Determine the (x, y) coordinate at the center of the cell enclosing the given text.  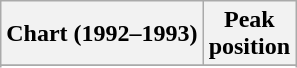
Chart (1992–1993) (102, 34)
Peakposition (249, 34)
